Output the [x, y] coordinate of the center of the cell containing the given text.  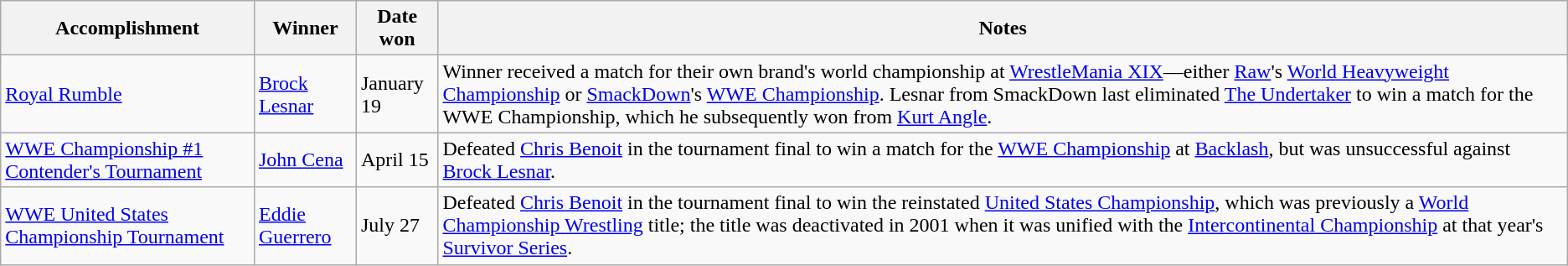
Notes [1003, 29]
Accomplishment [127, 29]
January 19 [397, 94]
April 15 [397, 159]
WWE United States Championship Tournament [127, 226]
Eddie Guerrero [305, 226]
WWE Championship #1 Contender's Tournament [127, 159]
Defeated Chris Benoit in the tournament final to win a match for the WWE Championship at Backlash, but was unsuccessful against Brock Lesnar. [1003, 159]
John Cena [305, 159]
Winner [305, 29]
Brock Lesnar [305, 94]
July 27 [397, 226]
Royal Rumble [127, 94]
Date won [397, 29]
